Locate the cell with the specified text and output its (X, Y) center coordinate. 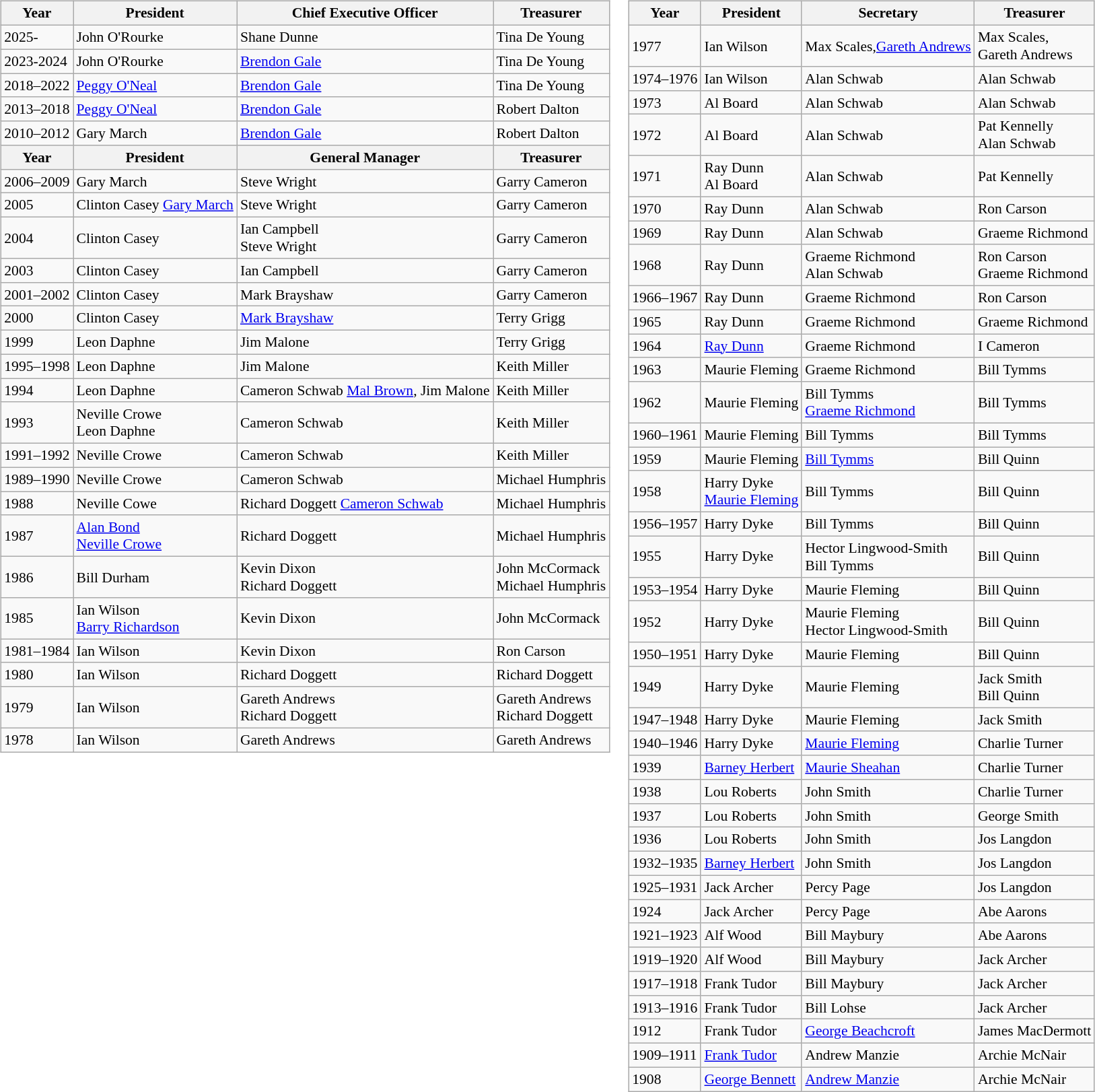
1963 (665, 370)
1985 (36, 618)
2023-2024 (36, 61)
Cameron Schwab Mal Brown, Jim Malone (365, 390)
Richard Doggett Cameron Schwab (365, 504)
1973 (665, 102)
Neville Crowe Leon Daphne (155, 423)
Graeme Richmond Alan Schwab (888, 265)
1959 (665, 459)
Bill Durham (155, 576)
1952 (665, 622)
Shane Dunne (365, 37)
1972 (665, 135)
1958 (665, 491)
Pat Kennelly Alan Schwab (1035, 135)
1971 (665, 176)
Alan Bond Neville Crowe (155, 536)
1988 (36, 504)
1912 (665, 1031)
1980 (36, 675)
Kevin Dixon Richard Doggett (365, 576)
2006–2009 (36, 181)
1991–1992 (36, 455)
Maurie Sheahan (888, 767)
1913–1916 (665, 1007)
1924 (665, 912)
1909–1911 (665, 1055)
I Cameron (1035, 346)
1940–1946 (665, 743)
Maurie Fleming Hector Lingwood-Smith (888, 622)
1947–1948 (665, 720)
1966–1967 (665, 298)
1960–1961 (665, 435)
1908 (665, 1079)
Ian Campbell Steve Wright (365, 237)
Neville Cowe (155, 504)
2018–2022 (36, 86)
1950–1951 (665, 654)
1993 (36, 423)
Bill Tymms Graeme Richmond (888, 403)
Clinton Casey Gary March (155, 205)
1932–1935 (665, 863)
Ian Campbell (365, 271)
General Manager (365, 158)
1956–1957 (665, 524)
2004 (36, 237)
1925–1931 (665, 887)
Ian Wilson Barry Richardson (155, 618)
Bill Lohse (888, 1007)
1999 (36, 342)
2013–2018 (36, 109)
1949 (665, 687)
George Bennett (751, 1079)
2005 (36, 205)
1989–1990 (36, 479)
1964 (665, 346)
1936 (665, 840)
1968 (665, 265)
Pat Kennelly (1035, 176)
1969 (665, 233)
1974–1976 (665, 79)
2010–2012 (36, 133)
1994 (36, 390)
2003 (36, 271)
1962 (665, 403)
John McCormack (552, 618)
2025- (36, 37)
1995–1998 (36, 366)
1986 (36, 576)
2001–2002 (36, 294)
1939 (665, 767)
1979 (36, 707)
Jack Smith Bill Quinn (1035, 687)
1987 (36, 536)
Harry Dyke Maurie Fleming (751, 491)
James MacDermott (1035, 1031)
1953–1954 (665, 589)
1977 (665, 46)
1955 (665, 556)
1970 (665, 209)
Chief Executive Officer (365, 13)
1921–1923 (665, 935)
1938 (665, 792)
1919–1920 (665, 959)
1917–1918 (665, 984)
Ray Dunn Al Board (751, 176)
Jack Smith (1035, 720)
George Smith (1035, 815)
John McCormack Michael Humphris (552, 576)
Secretary (888, 13)
1978 (36, 740)
Ron Carson Graeme Richmond (1035, 265)
1965 (665, 322)
George Beachcroft (888, 1031)
2000 (36, 318)
Hector Lingwood-Smith Bill Tymms (888, 556)
1937 (665, 815)
1981–1984 (36, 651)
